Return [X, Y] of the center of cell containing provided text 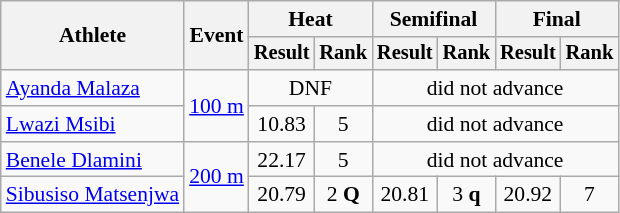
Heat [310, 19]
7 [590, 195]
Benele Dlamini [92, 160]
10.83 [282, 124]
Event [216, 36]
Semifinal [434, 19]
Sibusiso Matsenjwa [92, 195]
20.79 [282, 195]
20.81 [405, 195]
Ayanda Malaza [92, 88]
200 m [216, 178]
Final [556, 19]
DNF [310, 88]
2 Q [343, 195]
3 q [467, 195]
20.92 [528, 195]
Lwazi Msibi [92, 124]
Athlete [92, 36]
100 m [216, 106]
22.17 [282, 160]
